Output the (X, Y) coordinate of the center of the cell containing the given text.  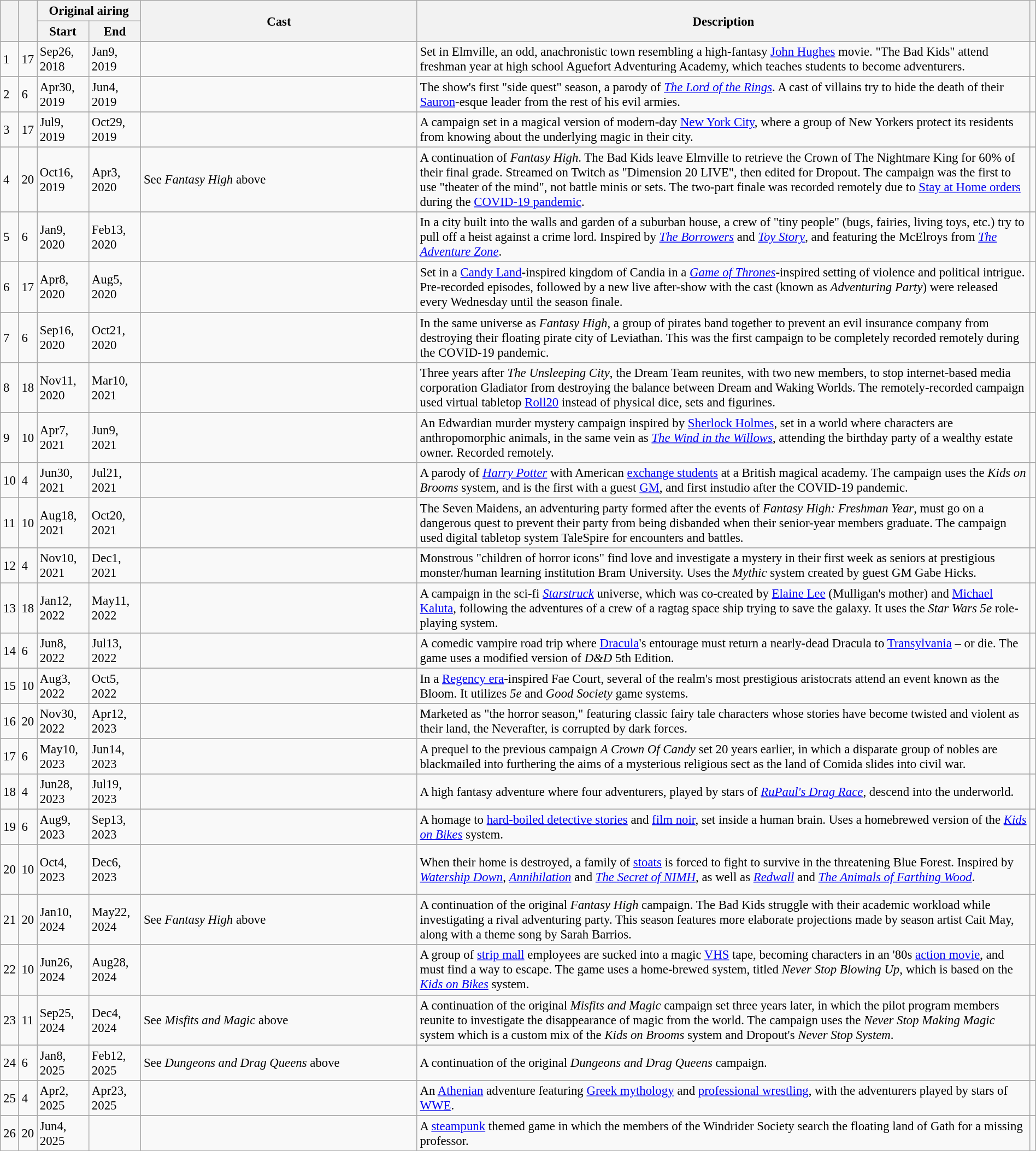
Dec6, 2023 (115, 870)
Jun4, 2025 (63, 1133)
Apr7, 2021 (63, 438)
Original airing (89, 11)
Apr30, 2019 (63, 95)
Aug9, 2023 (63, 827)
Jun9, 2021 (115, 438)
24 (10, 1063)
9 (10, 438)
Apr8, 2020 (63, 287)
Jun26, 2024 (63, 970)
Oct16, 2019 (63, 180)
Oct29, 2019 (115, 130)
16 (10, 721)
May10, 2023 (63, 757)
Aug18, 2021 (63, 523)
Jul19, 2023 (115, 792)
A high fantasy adventure where four adventurers, played by stars of RuPaul's Drag Race, descend into the underworld. (723, 792)
Jun4, 2019 (115, 95)
Apr2, 2025 (63, 1098)
Feb12, 2025 (115, 1063)
Jun8, 2022 (63, 651)
8 (10, 387)
Feb13, 2020 (115, 237)
Oct21, 2020 (115, 338)
An Athenian adventure featuring Greek mythology and professional wrestling, with the adventurers played by stars of WWE. (723, 1098)
13 (10, 608)
A homage to hard-boiled detective stories and film noir, set inside a human brain. Uses a homebrewed version of the Kids on Bikes system. (723, 827)
Dec1, 2021 (115, 566)
Oct5, 2022 (115, 686)
Sep26, 2018 (63, 59)
Jul13, 2022 (115, 651)
25 (10, 1098)
7 (10, 338)
Apr12, 2023 (115, 721)
Start (63, 32)
See Misfits and Magic above (279, 1020)
22 (10, 970)
See Dungeons and Drag Queens above (279, 1063)
Jan10, 2024 (63, 920)
Jul9, 2019 (63, 130)
A steampunk themed game in which the members of the Windrider Society search the floating land of Gath for a missing professor. (723, 1133)
23 (10, 1020)
19 (10, 827)
Aug28, 2024 (115, 970)
Jan12, 2022 (63, 608)
Jan9, 2020 (63, 237)
Sep13, 2023 (115, 827)
Jun28, 2023 (63, 792)
Oct4, 2023 (63, 870)
5 (10, 237)
End (115, 32)
Jun30, 2021 (63, 480)
26 (10, 1133)
3 (10, 130)
Nov11, 2020 (63, 387)
A continuation of the original Dungeons and Drag Queens campaign. (723, 1063)
Sep25, 2024 (63, 1020)
14 (10, 651)
Jan9, 2019 (115, 59)
Description (723, 21)
Jan8, 2025 (63, 1063)
Jun14, 2023 (115, 757)
Aug3, 2022 (63, 686)
1 (10, 59)
2 (10, 95)
Jul21, 2021 (115, 480)
Nov30, 2022 (63, 721)
May22, 2024 (115, 920)
Apr3, 2020 (115, 180)
May11, 2022 (115, 608)
Cast (279, 21)
Aug5, 2020 (115, 287)
21 (10, 920)
Oct20, 2021 (115, 523)
Apr23, 2025 (115, 1098)
Mar10, 2021 (115, 387)
Nov10, 2021 (63, 566)
Dec4, 2024 (115, 1020)
12 (10, 566)
15 (10, 686)
Sep16, 2020 (63, 338)
